Scan for the cell matching the given text and deliver its (X, Y) coordinate at center. 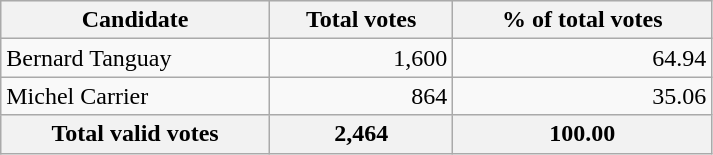
Bernard Tanguay (136, 58)
Total valid votes (136, 134)
2,464 (360, 134)
100.00 (582, 134)
864 (360, 96)
35.06 (582, 96)
Total votes (360, 20)
Michel Carrier (136, 96)
% of total votes (582, 20)
1,600 (360, 58)
64.94 (582, 58)
Candidate (136, 20)
